Output the (X, Y) coordinate of the center of the cell containing the given text.  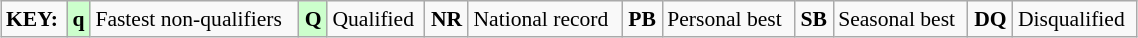
National record (545, 19)
SB (814, 19)
q (78, 19)
Fastest non-qualifiers (194, 19)
NR (447, 19)
PB (642, 19)
KEY: (34, 19)
Personal best (728, 19)
Seasonal best (900, 19)
Qualified (376, 19)
Q (314, 19)
Disqualified (1075, 19)
DQ (990, 19)
